Capture the cell that displays the provided text and extract its [x, y] central coordinate. 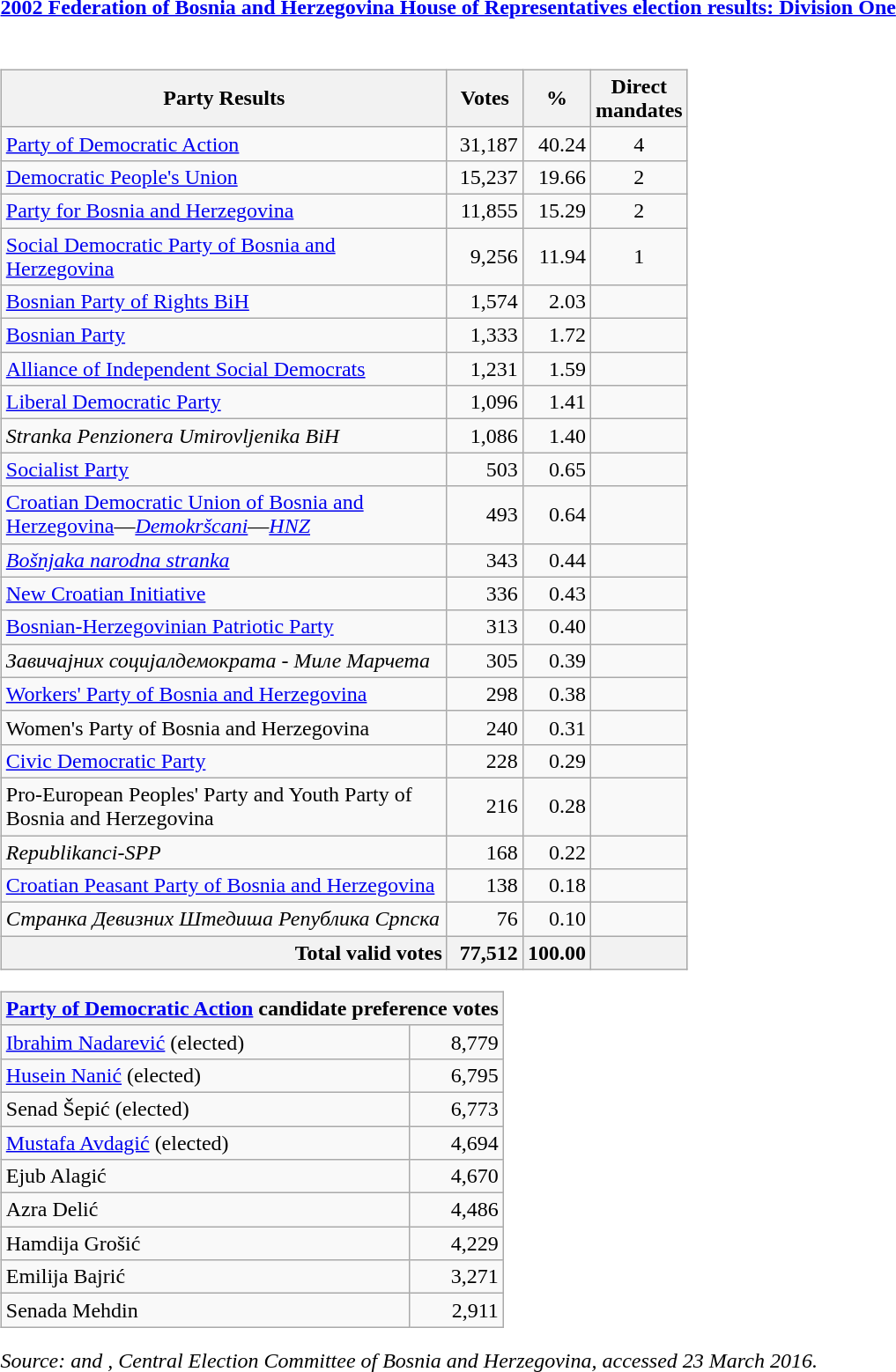
0.31 [557, 727]
2.03 [557, 302]
0.39 [557, 660]
Husein Nanić (elected) [204, 1075]
Stranka Penzionera Umirovljenika BiH [224, 436]
15,237 [485, 177]
Emilija Bajrić [204, 1277]
Croatian Democratic Union of Bosnia and Herzegovina—Demokršcani—HNZ [224, 514]
0.65 [557, 469]
Democratic People's Union [224, 177]
3,271 [456, 1277]
Party of Democratic Action candidate preference votes [252, 1008]
0.29 [557, 761]
2,911 [456, 1310]
0.44 [557, 560]
Party for Bosnia and Herzegovina [224, 210]
Ibrahim Nadarević (elected) [204, 1042]
Bosnian Party [224, 336]
77,512 [485, 953]
240 [485, 727]
493 [485, 514]
Liberal Democratic Party [224, 402]
313 [485, 627]
Republikanci-SPP [224, 852]
19.66 [557, 177]
1,333 [485, 336]
40.24 [557, 144]
11,855 [485, 210]
11.94 [557, 255]
% [557, 99]
Women's Party of Bosnia and Herzegovina [224, 727]
4,486 [456, 1210]
Azra Delić [204, 1210]
1.72 [557, 336]
336 [485, 594]
1,574 [485, 302]
1.59 [557, 369]
4,229 [456, 1243]
4,694 [456, 1142]
0.28 [557, 807]
15.29 [557, 210]
Civic Democratic Party [224, 761]
343 [485, 560]
Bosnian-Herzegovinian Patriotic Party [224, 627]
228 [485, 761]
503 [485, 469]
216 [485, 807]
4,670 [456, 1177]
Ejub Alagić [204, 1177]
Странка Девизних Штедиша Република Српска [224, 919]
1,096 [485, 402]
Croatian Peasant Party of Bosnia and Herzegovina [224, 886]
1,231 [485, 369]
168 [485, 852]
1,086 [485, 436]
Workers' Party of Bosnia and Herzegovina [224, 694]
0.10 [557, 919]
8,779 [456, 1042]
0.40 [557, 627]
0.43 [557, 594]
9,256 [485, 255]
Party of Democratic Action [224, 144]
0.38 [557, 694]
6,773 [456, 1109]
1.41 [557, 402]
6,795 [456, 1075]
Hamdija Grošić [204, 1243]
Socialist Party [224, 469]
31,187 [485, 144]
Party Results [224, 99]
Senad Šepić (elected) [204, 1109]
100.00 [557, 953]
76 [485, 919]
138 [485, 886]
Завичајних социјалдемократа - Миле Марчета [224, 660]
Bosnian Party of Rights BiH [224, 302]
4 [639, 144]
Bošnjaka narodna stranka [224, 560]
Senada Mehdin [204, 1310]
Social Democratic Party of Bosnia and Herzegovina [224, 255]
Mustafa Avdagić (elected) [204, 1142]
298 [485, 694]
1 [639, 255]
New Croatian Initiative [224, 594]
Alliance of Independent Social Democrats [224, 369]
Votes [485, 99]
305 [485, 660]
1.40 [557, 436]
0.22 [557, 852]
0.64 [557, 514]
Pro-European Peoples' Party and Youth Party of Bosnia and Herzegovina [224, 807]
0.18 [557, 886]
Total valid votes [224, 953]
Direct mandates [639, 99]
